Provide the (x, y) coordinate of the cell's center where the given text is located.  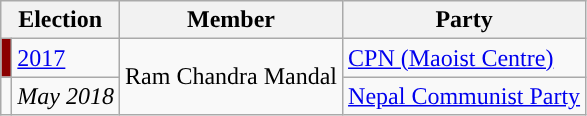
May 2018 (66, 96)
CPN (Maoist Centre) (464, 58)
Ram Chandra Mandal (232, 77)
Member (232, 20)
2017 (66, 58)
Election (60, 20)
Nepal Communist Party (464, 96)
Party (464, 20)
